Locate the cell with the specified text and output its (X, Y) center coordinate. 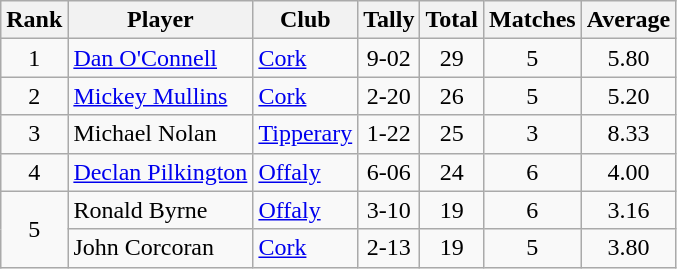
Ronald Byrne (160, 210)
8.33 (628, 134)
5.20 (628, 96)
Dan O'Connell (160, 58)
2 (34, 96)
Average (628, 20)
Michael Nolan (160, 134)
29 (452, 58)
Matches (532, 20)
5.80 (628, 58)
Mickey Mullins (160, 96)
Tally (389, 20)
Tipperary (306, 134)
Club (306, 20)
1 (34, 58)
Rank (34, 20)
2-13 (389, 248)
4 (34, 172)
26 (452, 96)
6-06 (389, 172)
Player (160, 20)
9-02 (389, 58)
1-22 (389, 134)
3.16 (628, 210)
2-20 (389, 96)
4.00 (628, 172)
Declan Pilkington (160, 172)
Total (452, 20)
3-10 (389, 210)
25 (452, 134)
John Corcoran (160, 248)
3.80 (628, 248)
24 (452, 172)
